Locate the cell with the specified text and output its (X, Y) center coordinate. 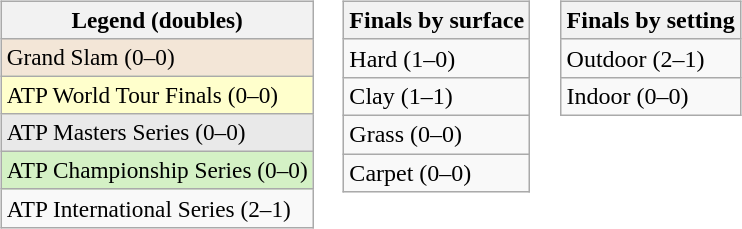
Legend (doubles) (157, 20)
Hard (1–0) (437, 58)
ATP Championship Series (0–0) (157, 171)
ATP World Tour Finals (0–0) (157, 95)
Finals by setting (650, 20)
Grand Slam (0–0) (157, 57)
Clay (1–1) (437, 96)
Grass (0–0) (437, 134)
Carpet (0–0) (437, 173)
ATP Masters Series (0–0) (157, 133)
Finals by surface (437, 20)
ATP International Series (2–1) (157, 208)
Outdoor (2–1) (650, 58)
Indoor (0–0) (650, 96)
